Determine the [X, Y] coordinate at the center of the cell enclosing the given text.  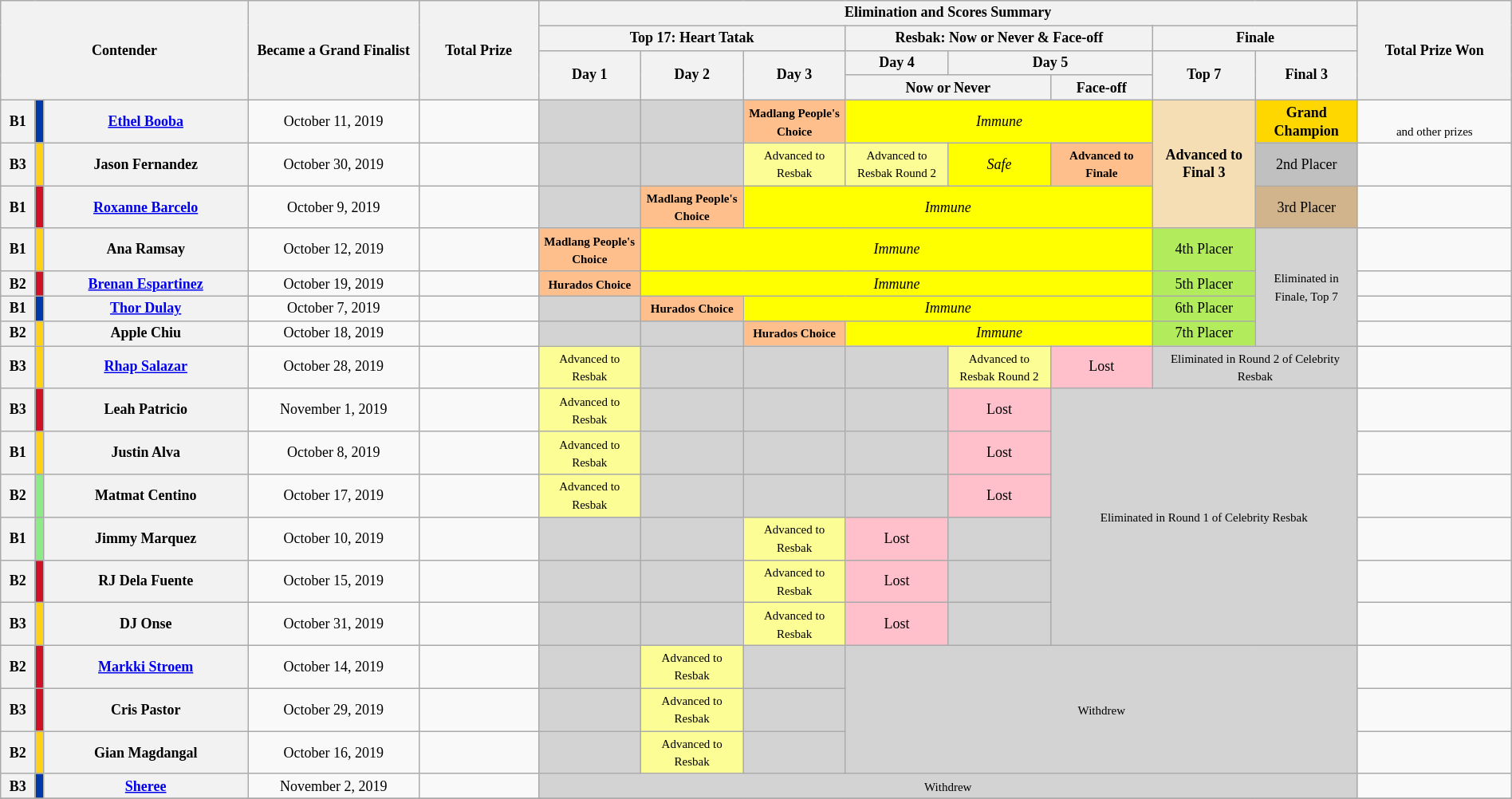
Roxanne Barcelo [145, 207]
RJ Dela Fuente [145, 581]
Total Prize [478, 51]
Ethel Booba [145, 121]
October 11, 2019 [333, 121]
Total Prize Won [1434, 51]
Thor Dulay [145, 308]
Jason Fernandez [145, 164]
Eliminated in Round 1 of Celebrity Resbak [1204, 517]
October 19, 2019 [333, 284]
Jimmy Marquez [145, 538]
October 28, 2019 [333, 368]
6th Placer [1204, 308]
Elimination and Scores Summary [947, 13]
October 12, 2019 [333, 250]
October 18, 2019 [333, 333]
7th Placer [1204, 333]
4th Placer [1204, 250]
Top 7 [1204, 75]
DJ Onse [145, 624]
Ana Ramsay [145, 250]
Day 2 [691, 75]
Matmat Centino [145, 496]
Advanced to Final 3 [1204, 164]
Day 4 [896, 62]
Apple Chiu [145, 333]
Rhap Salazar [145, 368]
Eliminated in Round 2 of Celebrity Resbak [1255, 368]
Resbak: Now or Never & Face-off [998, 38]
Leah Patricio [145, 410]
October 30, 2019 [333, 164]
5th Placer [1204, 284]
October 9, 2019 [333, 207]
Sheree [145, 786]
Now or Never [947, 88]
October 15, 2019 [333, 581]
Advanced to Finale [1101, 164]
Cris Pastor [145, 710]
October 29, 2019 [333, 710]
October 8, 2019 [333, 453]
Face-off [1101, 88]
3rd Placer [1306, 207]
Justin Alva [145, 453]
November 1, 2019 [333, 410]
Gian Magdangal [145, 753]
Day 1 [589, 75]
October 7, 2019 [333, 308]
October 17, 2019 [333, 496]
October 14, 2019 [333, 667]
Brenan Espartinez [145, 284]
October 10, 2019 [333, 538]
Day 3 [794, 75]
Safe [999, 164]
2nd Placer [1306, 164]
Eliminated in Finale, Top 7 [1306, 287]
Finale [1255, 38]
Contender [124, 51]
Day 5 [1051, 62]
October 31, 2019 [333, 624]
Top 17: Heart Tatak [692, 38]
October 16, 2019 [333, 753]
Became a Grand Finalist [333, 51]
November 2, 2019 [333, 786]
Markki Stroem [145, 667]
Final 3 [1306, 75]
Grand Champion [1306, 121]
and other prizes [1434, 121]
